Scan for the cell matching the given text and deliver its (x, y) coordinate at center. 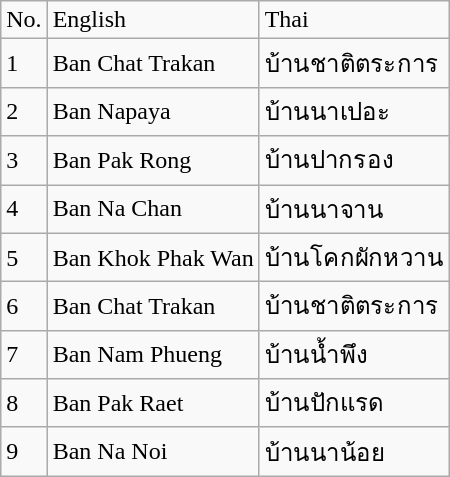
Ban Na Chan (153, 208)
บ้านปากรอง (354, 160)
2 (24, 112)
Ban Napaya (153, 112)
6 (24, 306)
บ้านนาเปอะ (354, 112)
1 (24, 64)
Ban Na Noi (153, 452)
บ้านนาจาน (354, 208)
Ban Pak Raet (153, 404)
บ้านน้ำพึง (354, 354)
9 (24, 452)
บ้านปักแรด (354, 404)
Ban Khok Phak Wan (153, 258)
4 (24, 208)
7 (24, 354)
Ban Nam Phueng (153, 354)
บ้านโคกผักหวาน (354, 258)
8 (24, 404)
Thai (354, 20)
Ban Pak Rong (153, 160)
5 (24, 258)
3 (24, 160)
บ้านนาน้อย (354, 452)
No. (24, 20)
English (153, 20)
